Find where the given text appears and provide that cell's center as [x, y] coordinate. 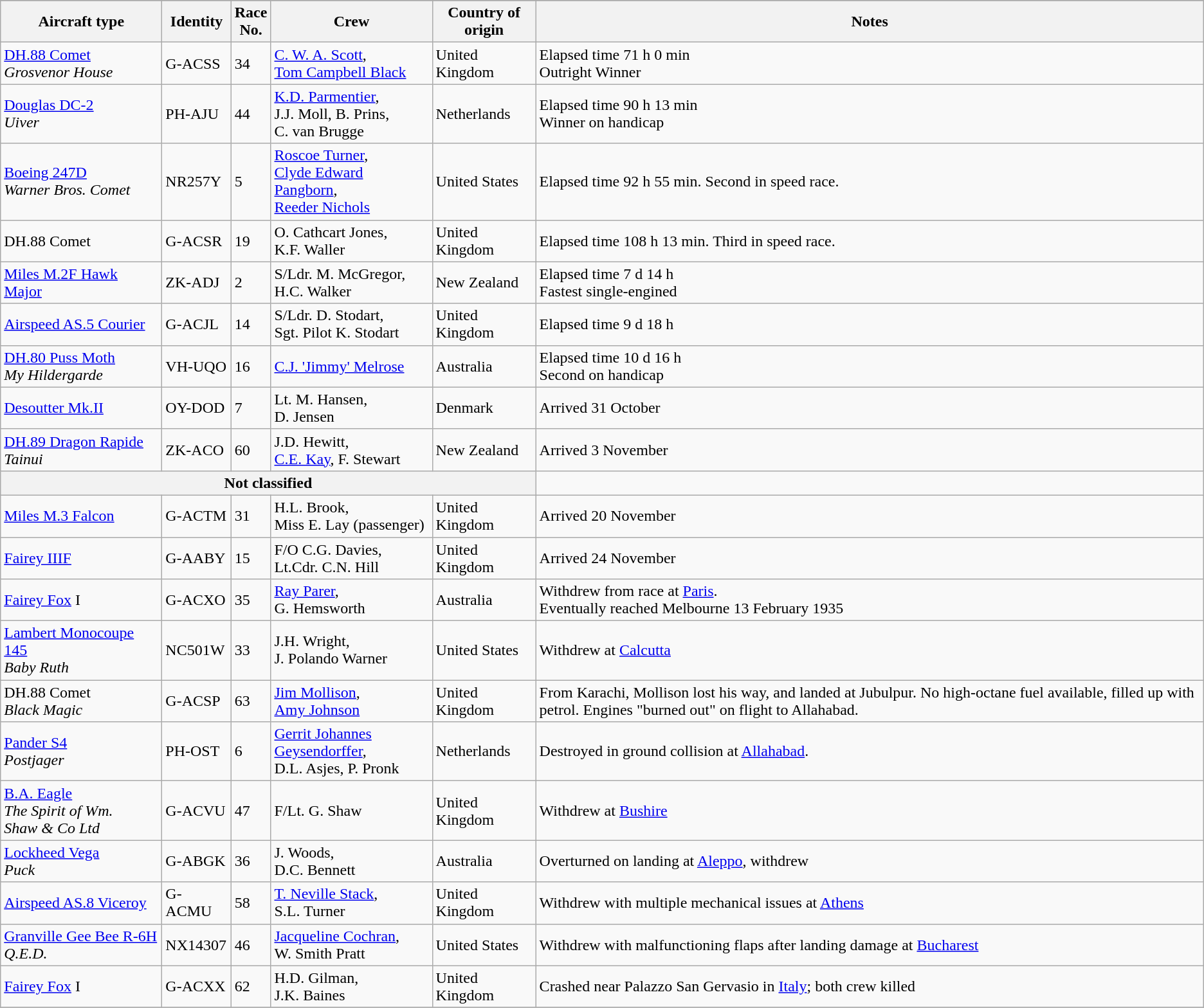
2 [251, 283]
Aircraft type [81, 22]
S/Ldr. M. McGregor, H.C. Walker [351, 283]
58 [251, 903]
Airspeed AS.8 Viceroy [81, 903]
B.A. Eagle The Spirit of Wm.Shaw & Co Ltd [81, 811]
J.H. Wright, J. Polando Warner [351, 651]
16 [251, 366]
Crew [351, 22]
63 [251, 701]
G-ACMU [197, 903]
Arrived 20 November [870, 516]
15 [251, 558]
Miles M.3 Falcon [81, 516]
Elapsed time 71 h 0 minOutright Winner [870, 63]
DH.88 Comet [81, 240]
Elapsed time 7 d 14 hFastest single-engined [870, 283]
G-AABY [197, 558]
35 [251, 600]
J.D. Hewitt, C.E. Kay, F. Stewart [351, 450]
Notes [870, 22]
Country of origin [484, 22]
DH.88 Comet Grosvenor House [81, 63]
G-ACSP [197, 701]
Withdrew at Calcutta [870, 651]
Withdrew from race at Paris.Eventually reached Melbourne 13 February 1935 [870, 600]
Lambert Monocoupe 145 Baby Ruth [81, 651]
34 [251, 63]
Withdrew with malfunctioning flaps after landing damage at Bucharest [870, 945]
46 [251, 945]
44 [251, 114]
Roscoe Turner, Clyde Edward Pangborn, Reeder Nichols [351, 181]
62 [251, 986]
ZK-ACO [197, 450]
5 [251, 181]
PH-OST [197, 751]
DH.89 Dragon Rapide Tainui [81, 450]
Gerrit Johannes Geysendorffer, D.L. Asjes, P. Pronk [351, 751]
G-ACXO [197, 600]
PH-AJU [197, 114]
47 [251, 811]
36 [251, 861]
Fairey IIIF [81, 558]
Crashed near Palazzo San Gervasio in Italy; both crew killed [870, 986]
Douglas DC-2 Uiver [81, 114]
Denmark [484, 408]
OY-DOD [197, 408]
Elapsed time 10 d 16 hSecond on handicap [870, 366]
Overturned on landing at Aleppo, withdrew [870, 861]
Elapsed time 108 h 13 min. Third in speed race. [870, 240]
ZK-ADJ [197, 283]
Identity [197, 22]
Jim Mollison, Amy Johnson [351, 701]
RaceNo. [251, 22]
K.D. Parmentier, J.J. Moll, B. Prins, C. van Brugge [351, 114]
Destroyed in ground collision at Allahabad. [870, 751]
G-ACTM [197, 516]
C.J. 'Jimmy' Melrose [351, 366]
G-ACJL [197, 324]
NX14307 [197, 945]
14 [251, 324]
G-ABGK [197, 861]
33 [251, 651]
Arrived 31 October [870, 408]
Boeing 247D Warner Bros. Comet [81, 181]
6 [251, 751]
VH-UQO [197, 366]
60 [251, 450]
C. W. A. Scott,Tom Campbell Black [351, 63]
Pander S4 Postjager [81, 751]
Ray Parer, G. Hemsworth [351, 600]
Granville Gee Bee R-6H Q.E.D. [81, 945]
Lt. M. Hansen, D. Jensen [351, 408]
F/O C.G. Davies, Lt.Cdr. C.N. Hill [351, 558]
Withdrew with multiple mechanical issues at Athens [870, 903]
DH.80 Puss Moth My Hildergarde [81, 366]
Elapsed time 92 h 55 min. Second in speed race. [870, 181]
Miles M.2F Hawk Major [81, 283]
31 [251, 516]
Jacqueline Cochran, W. Smith Pratt [351, 945]
NC501W [197, 651]
G-ACSR [197, 240]
G-ACVU [197, 811]
G-ACSS [197, 63]
Elapsed time 90 h 13 minWinner on handicap [870, 114]
H.D. Gilman, J.K. Baines [351, 986]
T. Neville Stack, S.L. Turner [351, 903]
H.L. Brook, Miss E. Lay (passenger) [351, 516]
Lockheed Vega Puck [81, 861]
Airspeed AS.5 Courier [81, 324]
F/Lt. G. Shaw [351, 811]
NR257Y [197, 181]
19 [251, 240]
G-ACXX [197, 986]
Not classified [268, 483]
Withdrew at Bushire [870, 811]
J. Woods, D.C. Bennett [351, 861]
7 [251, 408]
Elapsed time 9 d 18 h [870, 324]
DH.88 Comet Black Magic [81, 701]
Desoutter Mk.II [81, 408]
S/Ldr. D. Stodart, Sgt. Pilot K. Stodart [351, 324]
Arrived 24 November [870, 558]
Arrived 3 November [870, 450]
O. Cathcart Jones, K.F. Waller [351, 240]
